Detect which cell encompasses the target text, then output its [X, Y] center coordinate. 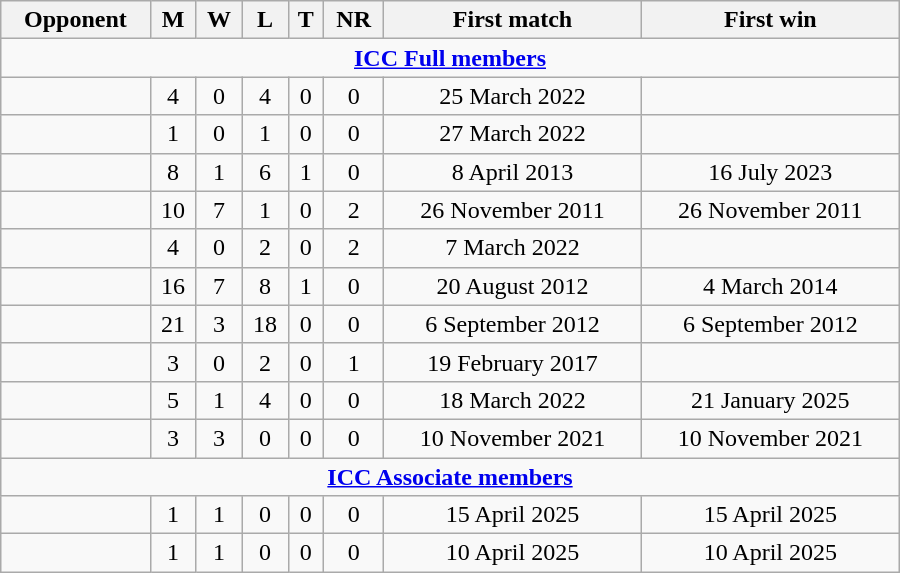
First win [770, 20]
Opponent [76, 20]
4 March 2014 [770, 286]
25 March 2022 [513, 96]
5 [173, 400]
ICC Associate members [450, 477]
First match [513, 20]
20 August 2012 [513, 286]
10 [173, 210]
27 March 2022 [513, 134]
7 March 2022 [513, 248]
ICC Full members [450, 58]
21 [173, 324]
W [219, 20]
NR [354, 20]
18 [265, 324]
19 February 2017 [513, 362]
18 March 2022 [513, 400]
16 [173, 286]
16 July 2023 [770, 172]
6 [265, 172]
M [173, 20]
T [306, 20]
L [265, 20]
21 January 2025 [770, 400]
8 April 2013 [513, 172]
